Find where the given text appears and provide that cell's center as [x, y] coordinate. 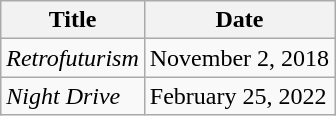
Night Drive [73, 96]
November 2, 2018 [239, 58]
Retrofuturism [73, 58]
Date [239, 20]
Title [73, 20]
February 25, 2022 [239, 96]
